From the cell containing the given text, extract its center point as (x, y) coordinate. 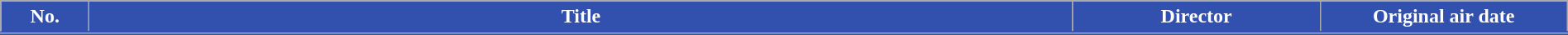
Director (1196, 17)
Title (581, 17)
No. (45, 17)
Original air date (1444, 17)
